Output the [X, Y] coordinate of the center of the cell containing the given text.  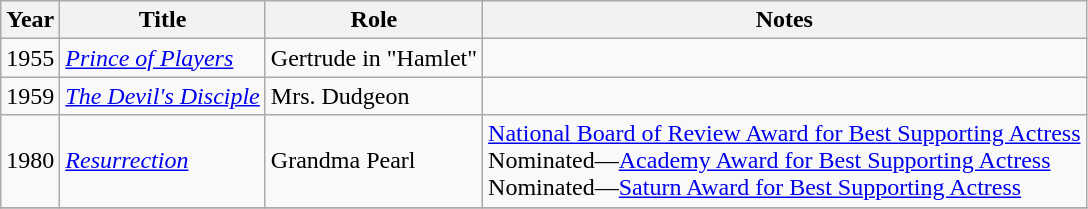
Mrs. Dudgeon [374, 96]
Notes [784, 20]
Prince of Players [163, 58]
1980 [30, 161]
Gertrude in "Hamlet" [374, 58]
The Devil's Disciple [163, 96]
Resurrection [163, 161]
Year [30, 20]
1959 [30, 96]
Title [163, 20]
Grandma Pearl [374, 161]
Role [374, 20]
1955 [30, 58]
